Search for the cell housing the specified text and yield its (X, Y) center coordinate. 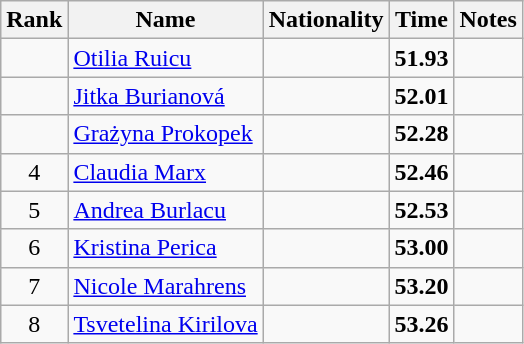
Kristina Perica (166, 248)
Otilia Ruicu (166, 58)
Grażyna Prokopek (166, 134)
Rank (34, 20)
8 (34, 324)
53.20 (422, 286)
7 (34, 286)
Tsvetelina Kirilova (166, 324)
6 (34, 248)
Andrea Burlacu (166, 210)
Notes (488, 20)
52.46 (422, 172)
52.01 (422, 96)
Nicole Marahrens (166, 286)
53.26 (422, 324)
Nationality (326, 20)
Name (166, 20)
Jitka Burianová (166, 96)
51.93 (422, 58)
52.28 (422, 134)
4 (34, 172)
Claudia Marx (166, 172)
53.00 (422, 248)
Time (422, 20)
5 (34, 210)
52.53 (422, 210)
